Identify which cell holds the provided text, then report its (X, Y) central coordinate. 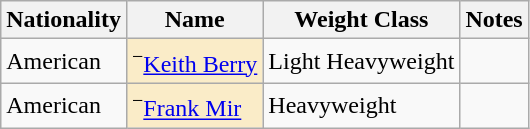
Weight Class (362, 20)
Nationality (64, 20)
Light Heavyweight (362, 62)
Heavyweight (362, 106)
−Frank Mir (194, 106)
−Keith Berry (194, 62)
Name (194, 20)
Notes (494, 20)
